Determine the (x, y) coordinate at the center of the cell enclosing the given text.  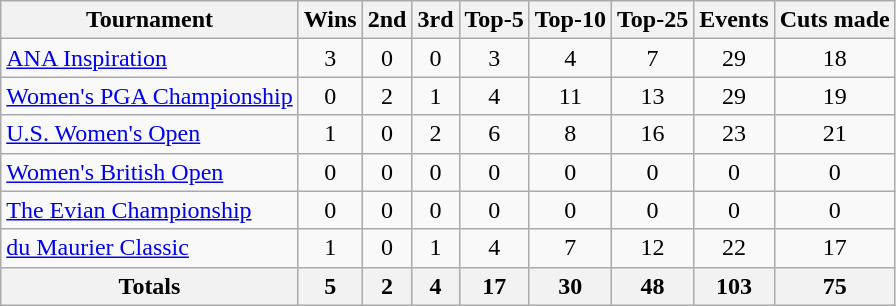
103 (734, 286)
8 (570, 134)
16 (652, 134)
Top-25 (652, 20)
Top-5 (494, 20)
18 (834, 58)
23 (734, 134)
Events (734, 20)
3rd (436, 20)
21 (834, 134)
Totals (150, 286)
Wins (330, 20)
19 (834, 96)
13 (652, 96)
75 (834, 286)
12 (652, 248)
22 (734, 248)
du Maurier Classic (150, 248)
2nd (387, 20)
48 (652, 286)
Women's PGA Championship (150, 96)
U.S. Women's Open (150, 134)
5 (330, 286)
Tournament (150, 20)
ANA Inspiration (150, 58)
Cuts made (834, 20)
Women's British Open (150, 172)
30 (570, 286)
Top-10 (570, 20)
The Evian Championship (150, 210)
6 (494, 134)
11 (570, 96)
